Scan for the cell matching the given text and deliver its [X, Y] coordinate at center. 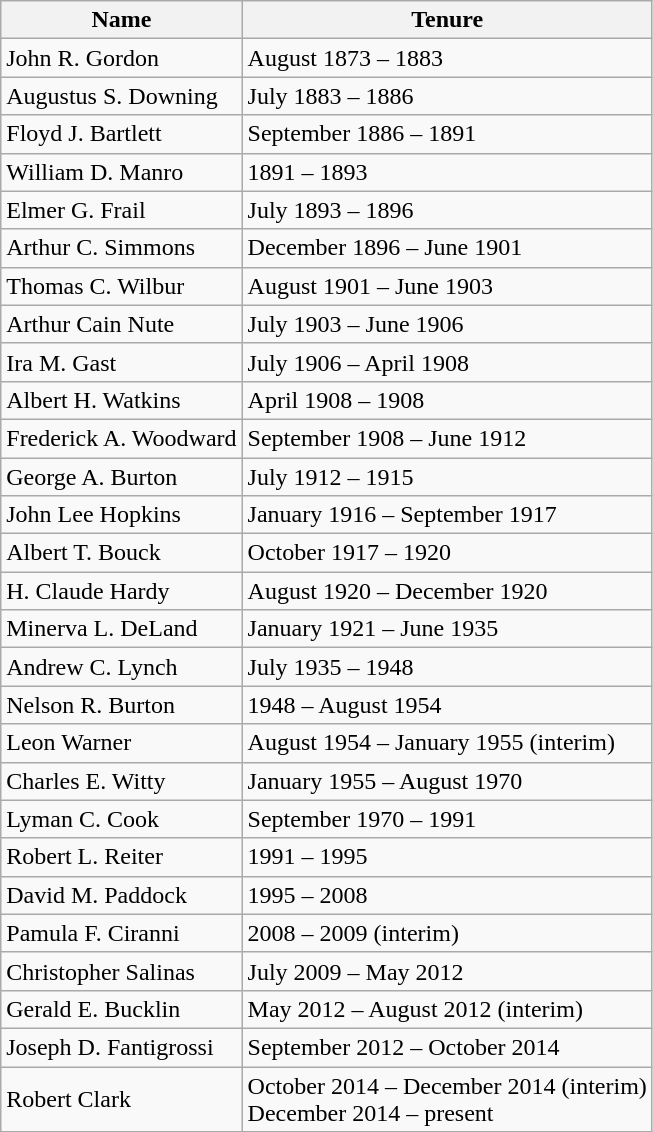
Minerva L. DeLand [122, 629]
Andrew C. Lynch [122, 667]
H. Claude Hardy [122, 591]
January 1916 – September 1917 [447, 515]
July 1903 – June 1906 [447, 324]
October 2014 – December 2014 (interim)December 2014 – present [447, 1098]
Christopher Salinas [122, 971]
Albert T. Bouck [122, 553]
Robert L. Reiter [122, 857]
Floyd J. Bartlett [122, 134]
April 1908 – 1908 [447, 400]
August 1901 – June 1903 [447, 286]
1991 – 1995 [447, 857]
William D. Manro [122, 172]
September 1970 – 1991 [447, 819]
Tenure [447, 20]
Pamula F. Ciranni [122, 933]
Augustus S. Downing [122, 96]
Leon Warner [122, 743]
July 1935 – 1948 [447, 667]
August 1954 – January 1955 (interim) [447, 743]
Arthur Cain Nute [122, 324]
Gerald E. Bucklin [122, 1009]
July 2009 – May 2012 [447, 971]
May 2012 – August 2012 (interim) [447, 1009]
Arthur C. Simmons [122, 248]
September 1886 – 1891 [447, 134]
July 1906 – April 1908 [447, 362]
September 1908 – June 1912 [447, 438]
Ira M. Gast [122, 362]
Joseph D. Fantigrossi [122, 1047]
September 2012 – October 2014 [447, 1047]
1995 – 2008 [447, 895]
2008 – 2009 (interim) [447, 933]
Frederick A. Woodward [122, 438]
October 1917 – 1920 [447, 553]
1891 – 1893 [447, 172]
Albert H. Watkins [122, 400]
Name [122, 20]
David M. Paddock [122, 895]
July 1883 – 1886 [447, 96]
Elmer G. Frail [122, 210]
George A. Burton [122, 477]
Robert Clark [122, 1098]
1948 – August 1954 [447, 705]
Charles E. Witty [122, 781]
Nelson R. Burton [122, 705]
Thomas C. Wilbur [122, 286]
August 1873 – 1883 [447, 58]
January 1955 – August 1970 [447, 781]
January 1921 – June 1935 [447, 629]
July 1912 – 1915 [447, 477]
John R. Gordon [122, 58]
August 1920 – December 1920 [447, 591]
Lyman C. Cook [122, 819]
July 1893 – 1896 [447, 210]
John Lee Hopkins [122, 515]
December 1896 – June 1901 [447, 248]
